Extract the (x, y) coordinate from the center of the cell holding the provided text.  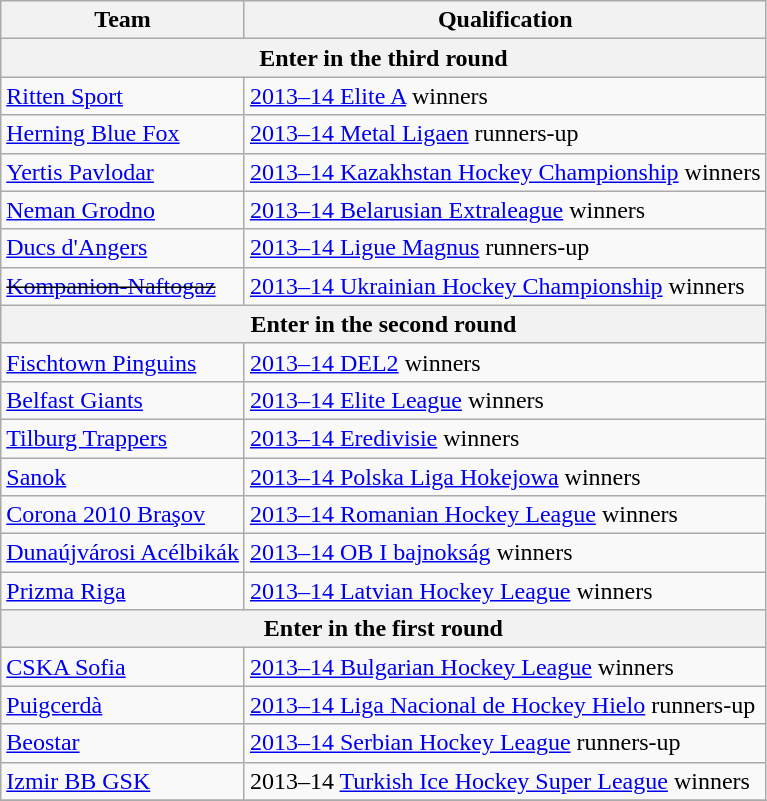
Team (123, 20)
2013–14 Latvian Hockey League winners (505, 591)
Yertis Pavlodar (123, 172)
Izmir BB GSK (123, 781)
2013–14 Polska Liga Hokejowa winners (505, 477)
Enter in the first round (384, 629)
2013–14 Kazakhstan Hockey Championship winners (505, 172)
2013–14 Belarusian Extraleague winners (505, 210)
2013–14 OB I bajnokság winners (505, 553)
Kompanion-Naftogaz (123, 286)
Puigcerdà (123, 705)
Ritten Sport (123, 96)
Fischtown Pinguins (123, 362)
2013–14 Romanian Hockey League winners (505, 515)
Enter in the third round (384, 58)
2013–14 Metal Ligaen runners-up (505, 134)
2013–14 Elite A winners (505, 96)
2013–14 Ukrainian Hockey Championship winners (505, 286)
2013–14 Turkish Ice Hockey Super League winners (505, 781)
Qualification (505, 20)
Corona 2010 Braşov (123, 515)
Tilburg Trappers (123, 438)
2013–14 Eredivisie winners (505, 438)
Enter in the second round (384, 324)
2013–14 Bulgarian Hockey League winners (505, 667)
2013–14 Serbian Hockey League runners-up (505, 743)
2013–14 Elite League winners (505, 400)
2013–14 DEL2 winners (505, 362)
2013–14 Liga Nacional de Hockey Hielo runners-up (505, 705)
CSKA Sofia (123, 667)
Sanok (123, 477)
2013–14 Ligue Magnus runners-up (505, 248)
Prizma Riga (123, 591)
Dunaújvárosi Acélbikák (123, 553)
Neman Grodno (123, 210)
Belfast Giants (123, 400)
Herning Blue Fox (123, 134)
Beostar (123, 743)
Ducs d'Angers (123, 248)
